Output the (X, Y) coordinate of the center of the cell containing the given text.  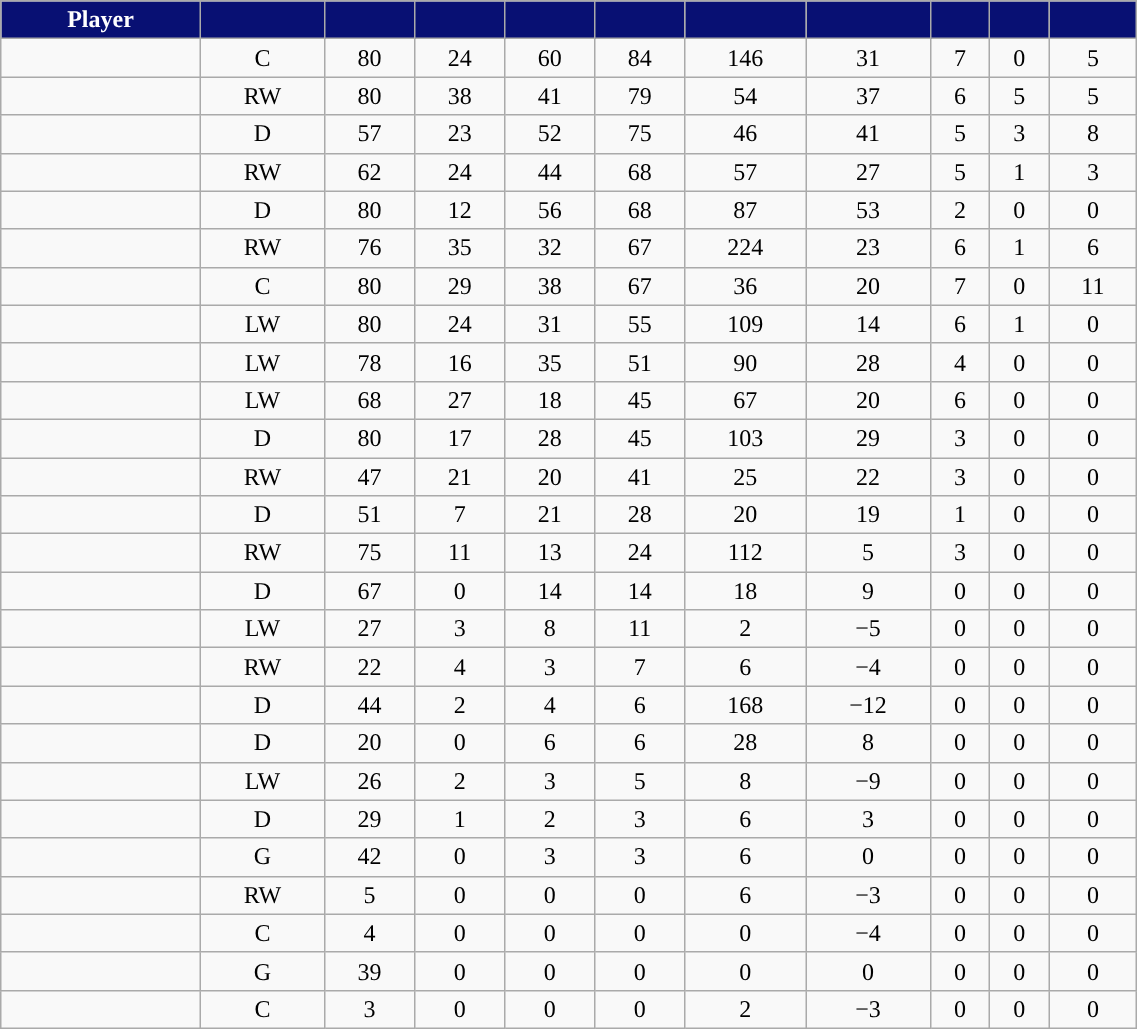
53 (868, 210)
112 (746, 553)
90 (746, 362)
19 (868, 515)
25 (746, 477)
78 (370, 362)
84 (640, 58)
168 (746, 705)
62 (370, 172)
46 (746, 134)
−5 (868, 629)
87 (746, 210)
47 (370, 477)
103 (746, 438)
9 (868, 591)
16 (460, 362)
37 (868, 96)
39 (370, 971)
Player (101, 20)
−12 (868, 705)
36 (746, 286)
17 (460, 438)
−9 (868, 781)
224 (746, 248)
52 (550, 134)
146 (746, 58)
79 (640, 96)
109 (746, 324)
60 (550, 58)
32 (550, 248)
54 (746, 96)
42 (370, 857)
13 (550, 553)
56 (550, 210)
12 (460, 210)
76 (370, 248)
26 (370, 781)
55 (640, 324)
